Extract the (X, Y) coordinate from the center of the cell holding the provided text.  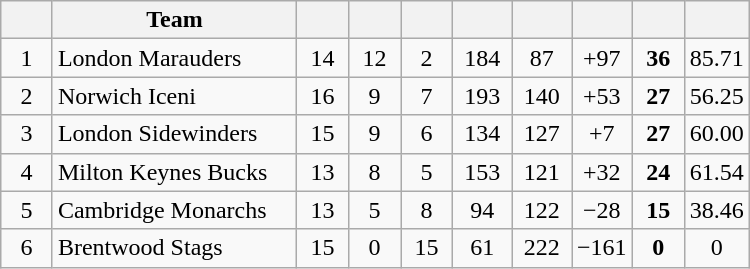
122 (542, 210)
−161 (602, 248)
1 (27, 58)
193 (482, 96)
38.46 (716, 210)
24 (658, 172)
7 (427, 96)
14 (323, 58)
94 (482, 210)
Milton Keynes Bucks (174, 172)
56.25 (716, 96)
−28 (602, 210)
222 (542, 248)
60.00 (716, 134)
Brentwood Stags (174, 248)
4 (27, 172)
+97 (602, 58)
36 (658, 58)
+32 (602, 172)
153 (482, 172)
121 (542, 172)
Norwich Iceni (174, 96)
184 (482, 58)
85.71 (716, 58)
87 (542, 58)
61 (482, 248)
134 (482, 134)
3 (27, 134)
127 (542, 134)
London Marauders (174, 58)
61.54 (716, 172)
London Sidewinders (174, 134)
12 (375, 58)
Team (174, 20)
140 (542, 96)
+7 (602, 134)
Cambridge Monarchs (174, 210)
+53 (602, 96)
16 (323, 96)
